For the text-containing cell, return its midpoint in (x, y) coordinate format. 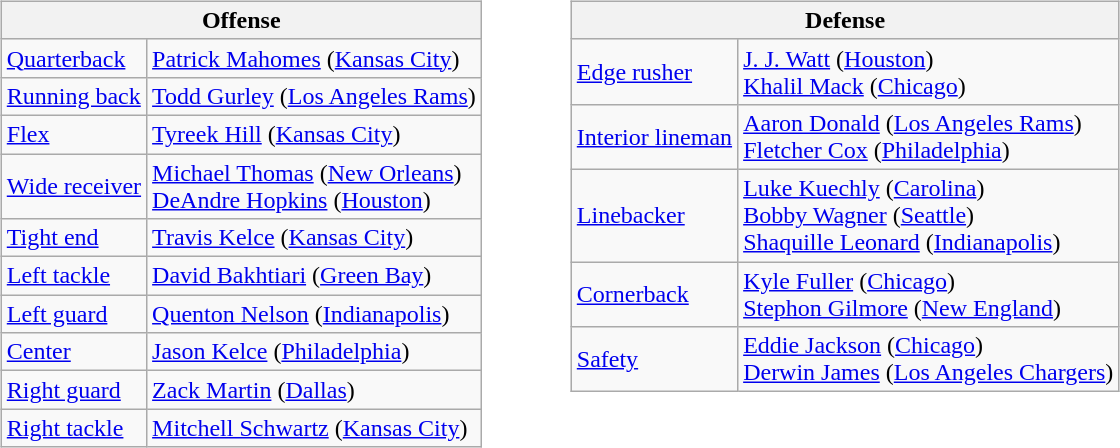
Right tackle (74, 428)
Cornerback (654, 294)
Todd Gurley (Los Angeles Rams) (314, 96)
Offense (241, 20)
Mitchell Schwartz (Kansas City) (314, 428)
David Bakhtiari (Green Bay) (314, 276)
Safety (654, 360)
Aaron Donald (Los Angeles Rams)Fletcher Cox (Philadelphia) (928, 136)
Patrick Mahomes (Kansas City) (314, 58)
Flex (74, 134)
Right guard (74, 390)
Kyle Fuller (Chicago)Stephon Gilmore (New England) (928, 294)
Travis Kelce (Kansas City) (314, 238)
Zack Martin (Dallas) (314, 390)
Luke Kuechly (Carolina)Bobby Wagner (Seattle)Shaquille Leonard (Indianapolis) (928, 215)
Eddie Jackson (Chicago)Derwin James (Los Angeles Chargers) (928, 360)
Left tackle (74, 276)
Linebacker (654, 215)
Left guard (74, 314)
Center (74, 352)
Interior lineman (654, 136)
Tight end (74, 238)
Quarterback (74, 58)
Michael Thomas (New Orleans)DeAndre Hopkins (Houston) (314, 186)
Wide receiver (74, 186)
Tyreek Hill (Kansas City) (314, 134)
Running back (74, 96)
J. J. Watt (Houston)Khalil Mack (Chicago) (928, 72)
Edge rusher (654, 72)
Jason Kelce (Philadelphia) (314, 352)
Quenton Nelson (Indianapolis) (314, 314)
Defense (845, 20)
